Capture the cell that displays the provided text and extract its [x, y] central coordinate. 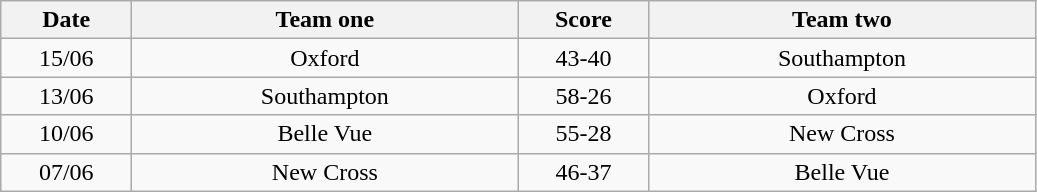
46-37 [584, 172]
43-40 [584, 58]
15/06 [66, 58]
58-26 [584, 96]
55-28 [584, 134]
Team one [325, 20]
Team two [842, 20]
13/06 [66, 96]
07/06 [66, 172]
10/06 [66, 134]
Score [584, 20]
Date [66, 20]
